Capture the cell that displays the provided text and extract its (X, Y) central coordinate. 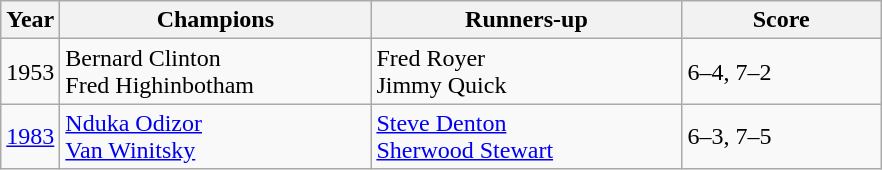
Fred Royer Jimmy Quick (526, 72)
Runners-up (526, 20)
Score (782, 20)
1983 (30, 136)
6–3, 7–5 (782, 136)
Year (30, 20)
Steve Denton Sherwood Stewart (526, 136)
6–4, 7–2 (782, 72)
Nduka Odizor Van Winitsky (216, 136)
1953 (30, 72)
Bernard Clinton Fred Highinbotham (216, 72)
Champions (216, 20)
